Search for the cell housing the specified text and yield its [X, Y] center coordinate. 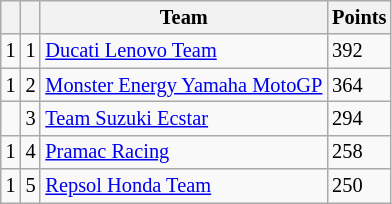
Team [184, 17]
250 [359, 186]
3 [31, 118]
258 [359, 152]
Repsol Honda Team [184, 186]
Monster Energy Yamaha MotoGP [184, 85]
4 [31, 152]
Team Suzuki Ecstar [184, 118]
2 [31, 85]
Pramac Racing [184, 152]
Points [359, 17]
5 [31, 186]
392 [359, 51]
Ducati Lenovo Team [184, 51]
294 [359, 118]
364 [359, 85]
